Determine the (X, Y) coordinate at the center of the cell enclosing the given text.  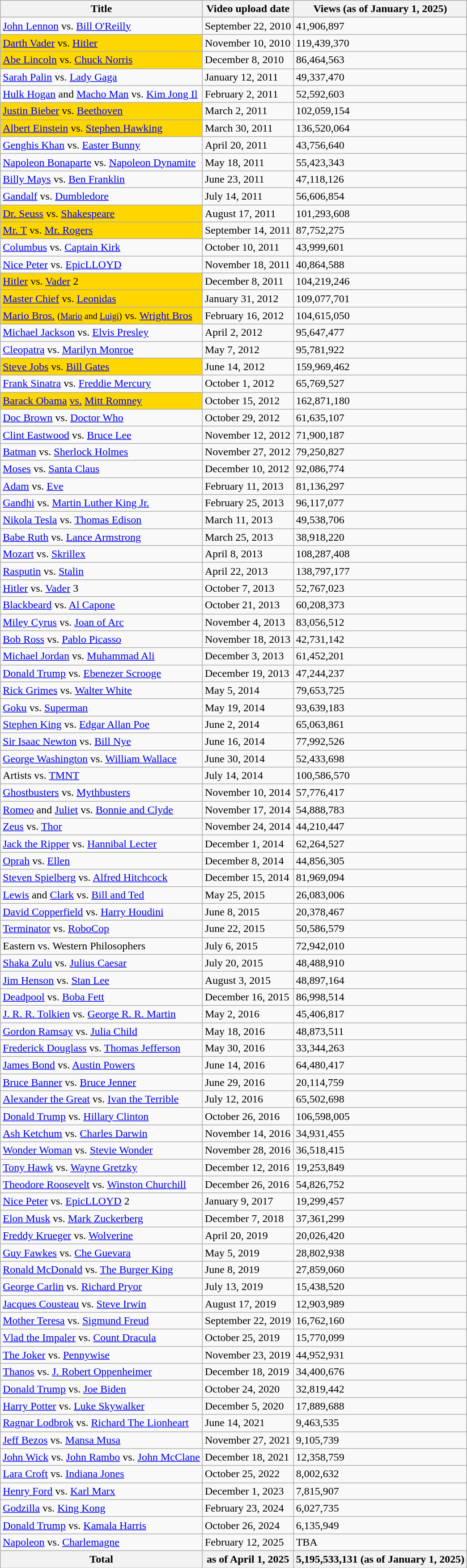
George Washington vs. William Wallace (102, 759)
November 10, 2010 (248, 43)
Donald Trump vs. Ebenezer Scrooge (102, 673)
Mr. T vs. Mr. Rogers (102, 231)
John Wick vs. John Rambo vs. John McClane (102, 1457)
Henry Ford vs. Karl Marx (102, 1491)
7,815,907 (380, 1491)
October 1, 2012 (248, 384)
January 12, 2011 (248, 77)
December 8, 2010 (248, 60)
56,606,854 (380, 196)
November 27, 2021 (248, 1440)
November 10, 2014 (248, 793)
Blackbeard vs. Al Capone (102, 605)
November 28, 2016 (248, 1150)
George Carlin vs. Richard Pryor (102, 1286)
Donald Trump vs. Joe Biden (102, 1389)
12,358,759 (380, 1457)
9,463,535 (380, 1423)
72,942,010 (380, 946)
Genghis Khan vs. Easter Bunny (102, 145)
6,027,735 (380, 1508)
37,361,299 (380, 1218)
44,952,931 (380, 1355)
December 8, 2014 (248, 861)
TBA (380, 1542)
Oprah vs. Ellen (102, 861)
May 2, 2016 (248, 1014)
Mario Bros. (Mario and Luigi) vs. Wright Bros (102, 316)
November 17, 2014 (248, 810)
86,464,563 (380, 60)
November 27, 2012 (248, 452)
Sarah Palin vs. Lady Gaga (102, 77)
Adam vs. Eve (102, 486)
Master Chief vs. Leonidas (102, 299)
October 24, 2020 (248, 1389)
February 25, 2013 (248, 503)
9,105,739 (380, 1440)
April 2, 2012 (248, 333)
November 12, 2012 (248, 435)
159,969,462 (380, 367)
October 26, 2024 (248, 1525)
Mozart vs. Skrillex (102, 554)
December 19, 2013 (248, 673)
Batman vs. Sherlock Holmes (102, 452)
November 18, 2013 (248, 639)
Michael Jackson vs. Elvis Presley (102, 333)
August 17, 2019 (248, 1304)
42,731,142 (380, 639)
52,592,603 (380, 94)
September 22, 2010 (248, 26)
July 14, 2014 (248, 776)
43,999,601 (380, 248)
Theodore Roosevelt vs. Winston Churchill (102, 1184)
December 1, 2014 (248, 844)
Lara Croft vs. Indiana Jones (102, 1474)
33,344,263 (380, 1048)
93,639,183 (380, 707)
January 9, 2017 (248, 1201)
95,781,922 (380, 350)
6,135,949 (380, 1525)
Frank Sinatra vs. Freddie Mercury (102, 384)
20,378,467 (380, 912)
Godzilla vs. King Kong (102, 1508)
136,520,064 (380, 128)
June 29, 2016 (248, 1082)
December 18, 2021 (248, 1457)
61,452,201 (380, 656)
43,756,640 (380, 145)
December 7, 2018 (248, 1218)
Deadpool vs. Boba Fett (102, 997)
November 4, 2013 (248, 622)
34,931,455 (380, 1133)
54,888,783 (380, 810)
Jim Henson vs. Stan Lee (102, 980)
May 18, 2011 (248, 162)
May 30, 2016 (248, 1048)
February 16, 2012 (248, 316)
October 21, 2013 (248, 605)
79,653,725 (380, 690)
Hulk Hogan and Macho Man vs. Kim Jong Il (102, 94)
October 7, 2013 (248, 588)
61,635,107 (380, 418)
August 17, 2011 (248, 214)
Clint Eastwood vs. Bruce Lee (102, 435)
79,250,827 (380, 452)
26,083,006 (380, 895)
August 3, 2015 (248, 980)
48,897,164 (380, 980)
Dr. Seuss vs. Shakespeare (102, 214)
Ghostbusters vs. Mythbusters (102, 793)
Wonder Woman vs. Stevie Wonder (102, 1150)
Moses vs. Santa Claus (102, 469)
Sir Isaac Newton vs. Bill Nye (102, 741)
Terminator vs. RoboCop (102, 929)
162,871,180 (380, 401)
June 14, 2016 (248, 1065)
44,210,447 (380, 827)
49,538,706 (380, 520)
October 15, 2012 (248, 401)
December 16, 2015 (248, 997)
55,423,343 (380, 162)
June 2, 2014 (248, 724)
May 19, 2014 (248, 707)
47,118,126 (380, 179)
Guy Fawkes vs. Che Guevara (102, 1252)
Ash Ketchum vs. Charles Darwin (102, 1133)
October 29, 2012 (248, 418)
December 8, 2011 (248, 282)
Michael Jordan vs. Muhammad Ali (102, 656)
Barack Obama vs. Mitt Romney (102, 401)
January 31, 2012 (248, 299)
Thanos vs. J. Robert Oppenheimer (102, 1372)
Views (as of January 1, 2025) (380, 9)
102,059,154 (380, 111)
Video upload date (248, 9)
September 14, 2011 (248, 231)
Napoleon vs. Charlemagne (102, 1542)
100,586,570 (380, 776)
Albert Einstein vs. Stephen Hawking (102, 128)
Total (102, 1559)
Darth Vader vs. Hitler (102, 43)
May 5, 2019 (248, 1252)
June 30, 2014 (248, 759)
60,208,373 (380, 605)
Stephen King vs. Edgar Allan Poe (102, 724)
July 14, 2011 (248, 196)
20,114,759 (380, 1082)
64,480,417 (380, 1065)
Bob Ross vs. Pablo Picasso (102, 639)
October 25, 2022 (248, 1474)
34,400,676 (380, 1372)
May 25, 2015 (248, 895)
Eastern vs. Western Philosophers (102, 946)
April 8, 2013 (248, 554)
62,264,527 (380, 844)
November 23, 2019 (248, 1355)
June 14, 2012 (248, 367)
Columbus vs. Captain Kirk (102, 248)
15,438,520 (380, 1286)
February 12, 2025 (248, 1542)
Ronald McDonald vs. The Burger King (102, 1269)
50,586,579 (380, 929)
12,903,989 (380, 1304)
83,056,512 (380, 622)
20,026,420 (380, 1235)
June 22, 2015 (248, 929)
19,253,849 (380, 1167)
July 13, 2019 (248, 1286)
Napoleon Bonaparte vs. Napoleon Dynamite (102, 162)
40,864,588 (380, 265)
February 2, 2011 (248, 94)
Nikola Tesla vs. Thomas Edison (102, 520)
July 12, 2016 (248, 1099)
109,077,701 (380, 299)
32,819,442 (380, 1389)
June 8, 2019 (248, 1269)
Cleopatra vs. Marilyn Monroe (102, 350)
J. R. R. Tolkien vs. George R. R. Martin (102, 1014)
Jack the Ripper vs. Hannibal Lecter (102, 844)
June 23, 2011 (248, 179)
April 22, 2013 (248, 571)
Nice Peter vs. EpicLLOYD 2 (102, 1201)
as of April 1, 2025 (248, 1559)
27,859,060 (380, 1269)
Ragnar Lodbrok vs. Richard The Lionheart (102, 1423)
April 20, 2011 (248, 145)
Tony Hawk vs. Wayne Gretzky (102, 1167)
Goku vs. Superman (102, 707)
Rick Grimes vs. Walter White (102, 690)
Lewis and Clark vs. Bill and Ted (102, 895)
March 2, 2011 (248, 111)
95,647,477 (380, 333)
October 25, 2019 (248, 1338)
52,767,023 (380, 588)
James Bond vs. Austin Powers (102, 1065)
Romeo and Juliet vs. Bonnie and Clyde (102, 810)
65,502,698 (380, 1099)
Nice Peter vs. EpicLLOYD (102, 265)
96,117,077 (380, 503)
45,406,817 (380, 1014)
106,598,005 (380, 1116)
108,287,408 (380, 554)
June 8, 2015 (248, 912)
September 22, 2019 (248, 1321)
54,826,752 (380, 1184)
December 12, 2016 (248, 1167)
38,918,220 (380, 537)
March 30, 2011 (248, 128)
March 11, 2013 (248, 520)
The Joker vs. Pennywise (102, 1355)
October 26, 2016 (248, 1116)
87,752,275 (380, 231)
81,136,297 (380, 486)
Shaka Zulu vs. Julius Caesar (102, 963)
February 23, 2024 (248, 1508)
Steven Spielberg vs. Alfred Hitchcock (102, 878)
December 26, 2016 (248, 1184)
Alexander the Great vs. Ivan the Terrible (102, 1099)
5,195,533,131 (as of January 1, 2025) (380, 1559)
77,992,526 (380, 741)
July 6, 2015 (248, 946)
Hitler vs. Vader 2 (102, 282)
Rasputin vs. Stalin (102, 571)
John Lennon vs. Bill O'Reilly (102, 26)
November 24, 2014 (248, 827)
Harry Potter vs. Luke Skywalker (102, 1406)
December 5, 2020 (248, 1406)
19,299,457 (380, 1201)
Hitler vs. Vader 3 (102, 588)
71,900,187 (380, 435)
Vlad the Impaler vs. Count Dracula (102, 1338)
65,063,861 (380, 724)
Zeus vs. Thor (102, 827)
Billy Mays vs. Ben Franklin (102, 179)
Gordon Ramsay vs. Julia Child (102, 1031)
February 11, 2013 (248, 486)
119,439,370 (380, 43)
Bruce Banner vs. Bruce Jenner (102, 1082)
36,518,415 (380, 1150)
Babe Ruth vs. Lance Armstrong (102, 537)
48,873,511 (380, 1031)
Artists vs. TMNT (102, 776)
104,615,050 (380, 316)
July 20, 2015 (248, 963)
May 7, 2012 (248, 350)
65,769,527 (380, 384)
15,770,099 (380, 1338)
Gandalf vs. Dumbledore (102, 196)
October 10, 2011 (248, 248)
June 14, 2021 (248, 1423)
March 25, 2013 (248, 537)
December 10, 2012 (248, 469)
Mother Teresa vs. Sigmund Freud (102, 1321)
47,244,237 (380, 673)
Jacques Cousteau vs. Steve Irwin (102, 1304)
28,802,938 (380, 1252)
Steve Jobs vs. Bill Gates (102, 367)
52,433,698 (380, 759)
Frederick Douglass vs. Thomas Jefferson (102, 1048)
May 5, 2014 (248, 690)
Elon Musk vs. Mark Zuckerberg (102, 1218)
Donald Trump vs. Kamala Harris (102, 1525)
86,998,514 (380, 997)
104,219,246 (380, 282)
November 18, 2011 (248, 265)
November 14, 2016 (248, 1133)
44,856,305 (380, 861)
December 3, 2013 (248, 656)
December 18, 2019 (248, 1372)
David Copperfield vs. Harry Houdini (102, 912)
48,488,910 (380, 963)
Doc Brown vs. Doctor Who (102, 418)
December 15, 2014 (248, 878)
81,969,094 (380, 878)
16,762,160 (380, 1321)
Freddy Krueger vs. Wolverine (102, 1235)
Jeff Bezos vs. Mansa Musa (102, 1440)
Donald Trump vs. Hillary Clinton (102, 1116)
57,776,417 (380, 793)
Justin Bieber vs. Beethoven (102, 111)
April 20, 2019 (248, 1235)
June 16, 2014 (248, 741)
17,889,688 (380, 1406)
May 18, 2016 (248, 1031)
Miley Cyrus vs. Joan of Arc (102, 622)
49,337,470 (380, 77)
41,906,897 (380, 26)
138,797,177 (380, 571)
8,002,632 (380, 1474)
Title (102, 9)
December 1, 2023 (248, 1491)
101,293,608 (380, 214)
92,086,774 (380, 469)
Abe Lincoln vs. Chuck Norris (102, 60)
Gandhi vs. Martin Luther King Jr. (102, 503)
